Find where the given text appears and provide that cell's center as (X, Y) coordinate. 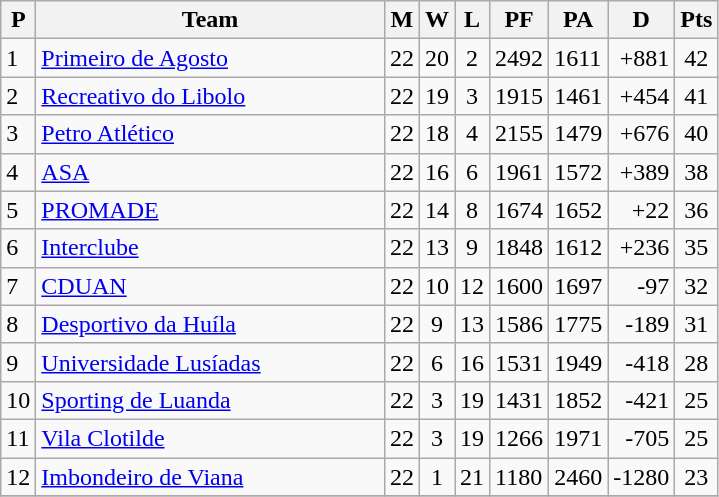
7 (18, 286)
D (642, 20)
38 (696, 172)
31 (696, 324)
Sporting de Luanda (210, 400)
20 (436, 58)
P (18, 20)
Vila Clotilde (210, 438)
Interclube (210, 248)
1674 (520, 210)
1961 (520, 172)
40 (696, 134)
W (436, 20)
1852 (578, 400)
CDUAN (210, 286)
1266 (520, 438)
1531 (520, 362)
1848 (520, 248)
21 (472, 477)
1431 (520, 400)
1586 (520, 324)
PA (578, 20)
1775 (578, 324)
41 (696, 96)
-421 (642, 400)
1652 (578, 210)
1971 (578, 438)
Team (210, 20)
L (472, 20)
Recreativo do Libolo (210, 96)
+22 (642, 210)
1611 (578, 58)
42 (696, 58)
PROMADE (210, 210)
1572 (578, 172)
1180 (520, 477)
2155 (520, 134)
18 (436, 134)
23 (696, 477)
1479 (578, 134)
+676 (642, 134)
ASA (210, 172)
1949 (578, 362)
Primeiro de Agosto (210, 58)
M (402, 20)
28 (696, 362)
-418 (642, 362)
-189 (642, 324)
+881 (642, 58)
1600 (520, 286)
2460 (578, 477)
Imbondeiro de Viana (210, 477)
Pts (696, 20)
+389 (642, 172)
11 (18, 438)
-705 (642, 438)
Universidade Lusíadas (210, 362)
5 (18, 210)
14 (436, 210)
-1280 (642, 477)
-97 (642, 286)
1697 (578, 286)
32 (696, 286)
35 (696, 248)
1915 (520, 96)
PF (520, 20)
2492 (520, 58)
Petro Atlético (210, 134)
1612 (578, 248)
1461 (578, 96)
+454 (642, 96)
36 (696, 210)
+236 (642, 248)
Desportivo da Huíla (210, 324)
